Determine the (x, y) coordinate at the center of the cell enclosing the given text.  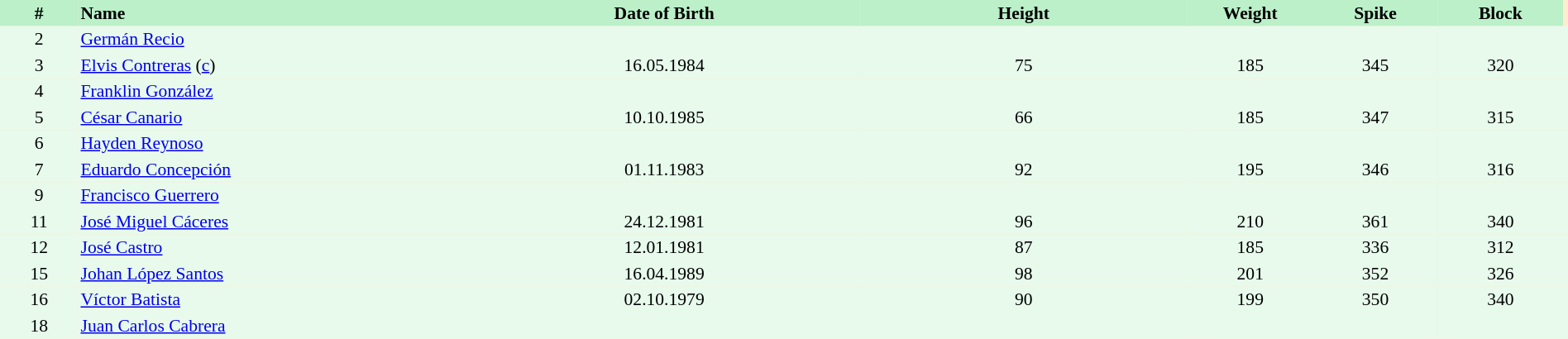
316 (1500, 169)
Víctor Batista (273, 299)
Spike (1374, 13)
Franklin González (273, 91)
12.01.1981 (664, 248)
90 (1024, 299)
24.12.1981 (664, 222)
352 (1374, 274)
346 (1374, 169)
4 (39, 91)
361 (1374, 222)
201 (1250, 274)
199 (1250, 299)
Elvis Contreras (c) (273, 65)
9 (39, 195)
75 (1024, 65)
02.10.1979 (664, 299)
347 (1374, 117)
7 (39, 169)
96 (1024, 222)
16.05.1984 (664, 65)
Name (273, 13)
3 (39, 65)
01.11.1983 (664, 169)
350 (1374, 299)
Eduardo Concepción (273, 169)
16.04.1989 (664, 274)
10.10.1985 (664, 117)
Block (1500, 13)
336 (1374, 248)
87 (1024, 248)
312 (1500, 248)
320 (1500, 65)
Date of Birth (664, 13)
315 (1500, 117)
12 (39, 248)
Hayden Reynoso (273, 144)
2 (39, 40)
José Castro (273, 248)
Height (1024, 13)
Juan Carlos Cabrera (273, 326)
5 (39, 117)
326 (1500, 274)
345 (1374, 65)
Germán Recio (273, 40)
210 (1250, 222)
92 (1024, 169)
11 (39, 222)
18 (39, 326)
Francisco Guerrero (273, 195)
César Canario (273, 117)
15 (39, 274)
# (39, 13)
195 (1250, 169)
16 (39, 299)
Johan López Santos (273, 274)
Weight (1250, 13)
98 (1024, 274)
66 (1024, 117)
José Miguel Cáceres (273, 222)
6 (39, 144)
